Output the (X, Y) coordinate of the center of the cell containing the given text.  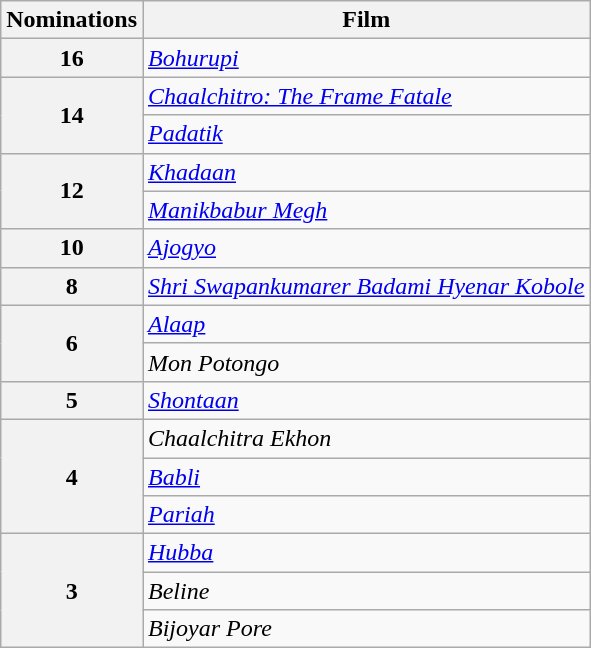
Hubba (366, 553)
Pariah (366, 515)
Manikbabur Megh (366, 210)
Film (366, 20)
Chaalchitro: The Frame Fatale (366, 96)
10 (72, 248)
Ajogyo (366, 248)
Shontaan (366, 400)
14 (72, 115)
Shri Swapankumarer Badami Hyenar Kobole (366, 286)
12 (72, 191)
4 (72, 476)
8 (72, 286)
16 (72, 58)
Khadaan (366, 172)
3 (72, 591)
Nominations (72, 20)
Bohurupi (366, 58)
Beline (366, 591)
Chaalchitra Ekhon (366, 438)
5 (72, 400)
Babli (366, 477)
Padatik (366, 134)
Alaap (366, 324)
Bijoyar Pore (366, 629)
Mon Potongo (366, 362)
6 (72, 343)
